Output the [X, Y] coordinate of the center of the cell containing the given text.  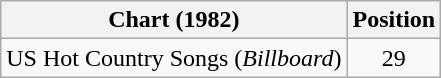
Chart (1982) [174, 20]
US Hot Country Songs (Billboard) [174, 58]
Position [394, 20]
29 [394, 58]
